Extract the (x, y) coordinate from the center of the cell holding the provided text.  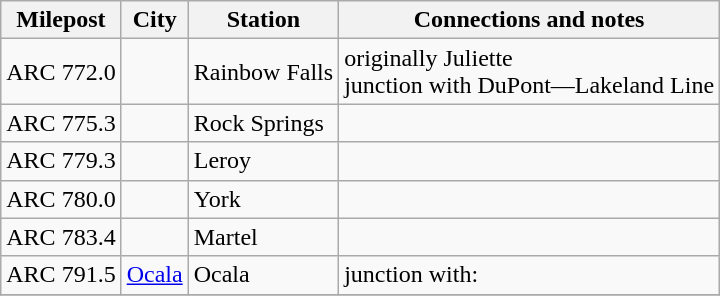
Martel (263, 237)
originally Juliettejunction with DuPont—Lakeland Line (530, 72)
ARC 779.3 (61, 161)
ARC 783.4 (61, 237)
ARC 772.0 (61, 72)
junction with: (530, 275)
Milepost (61, 20)
ARC 791.5 (61, 275)
York (263, 199)
Rainbow Falls (263, 72)
ARC 775.3 (61, 123)
Rock Springs (263, 123)
Leroy (263, 161)
Connections and notes (530, 20)
Station (263, 20)
ARC 780.0 (61, 199)
City (154, 20)
